Return [x, y] of the center of cell containing provided text 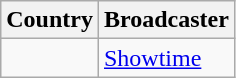
Showtime [166, 58]
Country [50, 20]
Broadcaster [166, 20]
